Scan for the cell matching the given text and deliver its [x, y] coordinate at center. 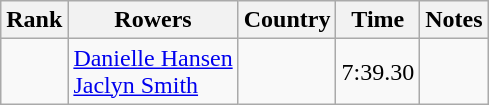
Notes [454, 20]
Rank [34, 20]
Danielle HansenJaclyn Smith [153, 72]
7:39.30 [378, 72]
Rowers [153, 20]
Country [287, 20]
Time [378, 20]
